Find where the given text appears and provide that cell's center as (X, Y) coordinate. 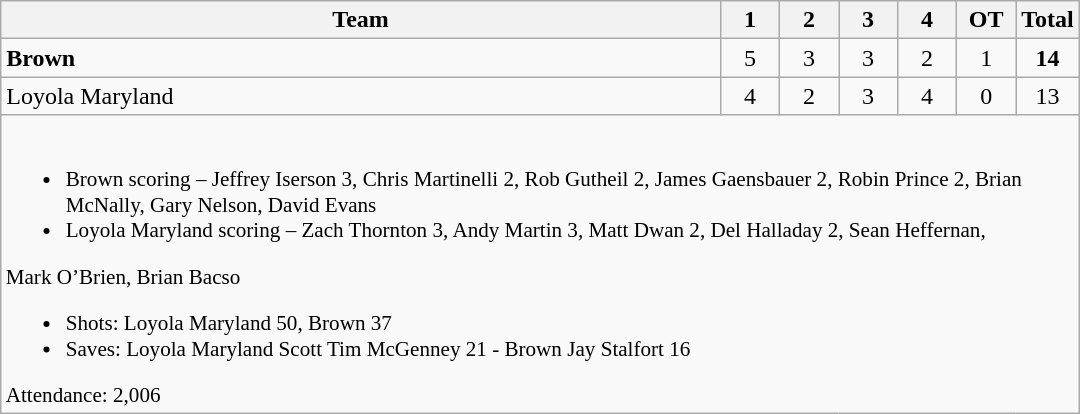
5 (750, 58)
Total (1048, 20)
OT (986, 20)
Loyola Maryland (361, 96)
Team (361, 20)
0 (986, 96)
14 (1048, 58)
13 (1048, 96)
Brown (361, 58)
